Pinpoint the cell where the given text exists, returning its [x, y] midpoint coordinate. 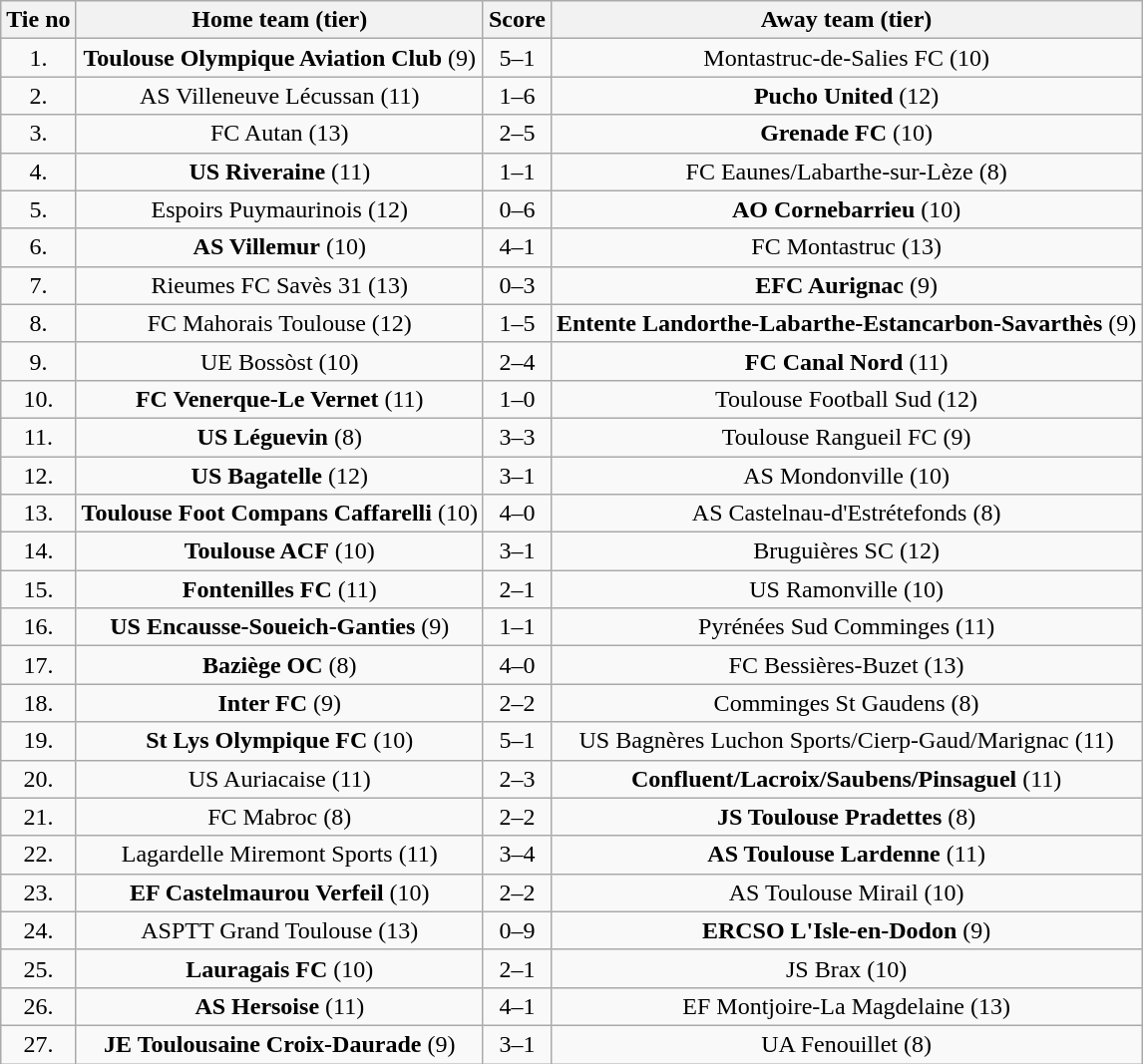
Pucho United (12) [846, 96]
1–0 [517, 399]
25. [38, 968]
Baziège OC (8) [279, 665]
US Ramonville (10) [846, 589]
JS Toulouse Pradettes (8) [846, 817]
0–9 [517, 930]
Lagardelle Miremont Sports (11) [279, 855]
US Auriacaise (11) [279, 779]
4. [38, 172]
Score [517, 20]
19. [38, 741]
2–5 [517, 134]
1–5 [517, 323]
AS Hersoise (11) [279, 1006]
5. [38, 209]
18. [38, 703]
13. [38, 514]
JS Brax (10) [846, 968]
3. [38, 134]
Confluent/Lacroix/Saubens/Pinsaguel (11) [846, 779]
14. [38, 551]
16. [38, 627]
Toulouse Rangueil FC (9) [846, 437]
3–4 [517, 855]
3–3 [517, 437]
15. [38, 589]
27. [38, 1044]
2–4 [517, 361]
AS Villemur (10) [279, 247]
1. [38, 58]
US Bagatelle (12) [279, 476]
AO Cornebarrieu (10) [846, 209]
FC Montastruc (13) [846, 247]
11. [38, 437]
JE Toulousaine Croix-Daurade (9) [279, 1044]
22. [38, 855]
EFC Aurignac (9) [846, 285]
12. [38, 476]
FC Bessières-Buzet (13) [846, 665]
FC Autan (13) [279, 134]
FC Mahorais Toulouse (12) [279, 323]
Lauragais FC (10) [279, 968]
10. [38, 399]
US Bagnères Luchon Sports/Cierp-Gaud/Marignac (11) [846, 741]
Pyrénées Sud Comminges (11) [846, 627]
Toulouse Foot Compans Caffarelli (10) [279, 514]
EF Montjoire-La Magdelaine (13) [846, 1006]
FC Canal Nord (11) [846, 361]
St Lys Olympique FC (10) [279, 741]
17. [38, 665]
7. [38, 285]
Toulouse Football Sud (12) [846, 399]
AS Mondonville (10) [846, 476]
Away team (tier) [846, 20]
2–3 [517, 779]
FC Venerque-Le Vernet (11) [279, 399]
Toulouse ACF (10) [279, 551]
Bruguières SC (12) [846, 551]
UE Bossòst (10) [279, 361]
EF Castelmaurou Verfeil (10) [279, 892]
23. [38, 892]
21. [38, 817]
Comminges St Gaudens (8) [846, 703]
AS Villeneuve Lécussan (11) [279, 96]
24. [38, 930]
US Léguevin (8) [279, 437]
ERCSO L'Isle-en-Dodon (9) [846, 930]
Tie no [38, 20]
26. [38, 1006]
Montastruc-de-Salies FC (10) [846, 58]
Grenade FC (10) [846, 134]
FC Eaunes/Labarthe-sur-Lèze (8) [846, 172]
Home team (tier) [279, 20]
UA Fenouillet (8) [846, 1044]
Inter FC (9) [279, 703]
AS Toulouse Mirail (10) [846, 892]
AS Castelnau-d'Estrétefonds (8) [846, 514]
Fontenilles FC (11) [279, 589]
0–6 [517, 209]
ASPTT Grand Toulouse (13) [279, 930]
6. [38, 247]
8. [38, 323]
Espoirs Puymaurinois (12) [279, 209]
FC Mabroc (8) [279, 817]
Entente Landorthe-Labarthe-Estancarbon-Savarthès (9) [846, 323]
AS Toulouse Lardenne (11) [846, 855]
US Encausse-Soueich-Ganties (9) [279, 627]
20. [38, 779]
0–3 [517, 285]
Rieumes FC Savès 31 (13) [279, 285]
2. [38, 96]
US Riveraine (11) [279, 172]
Toulouse Olympique Aviation Club (9) [279, 58]
1–6 [517, 96]
9. [38, 361]
